Scan for the cell matching the given text and deliver its (x, y) coordinate at center. 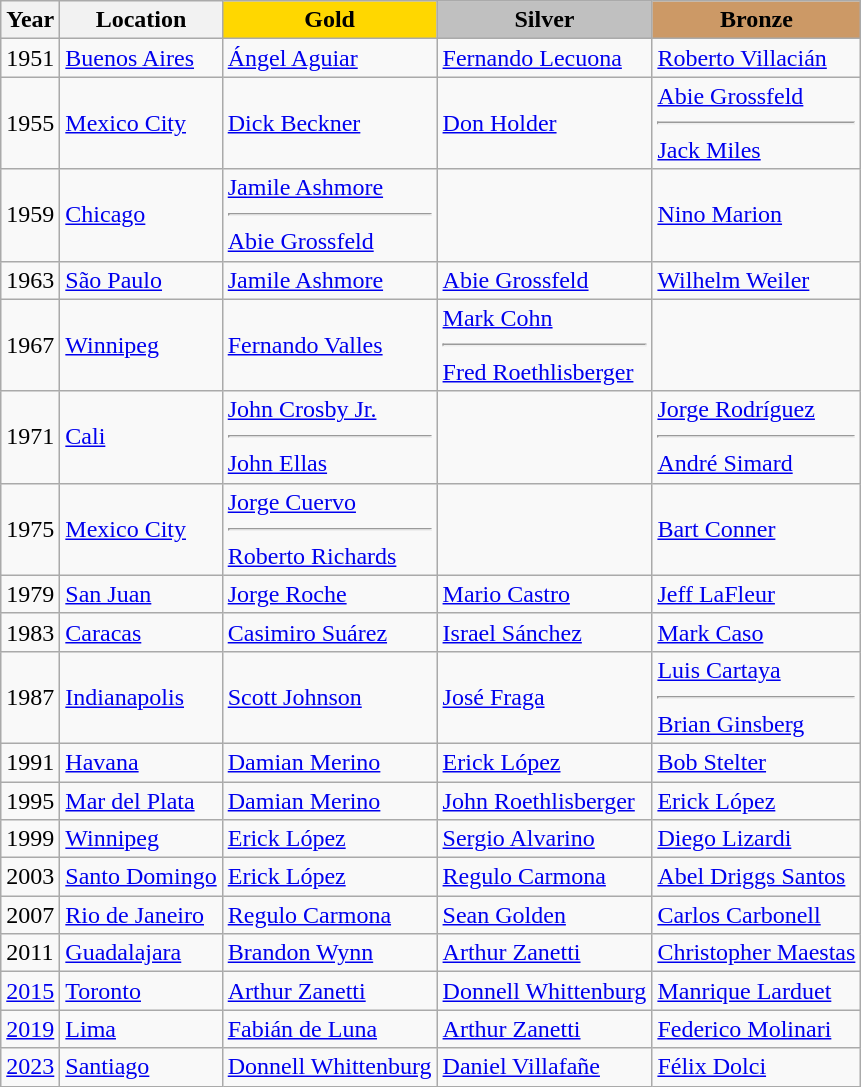
Year (30, 20)
Fernando Valles (330, 345)
Carlos Carbonell (756, 915)
José Fraga (544, 697)
Rio de Janeiro (141, 915)
Casimiro Suárez (330, 632)
Mar del Plata (141, 801)
Silver (544, 20)
Abel Driggs Santos (756, 877)
1983 (30, 632)
1987 (30, 697)
1951 (30, 58)
Félix Dolci (756, 1067)
Sean Golden (544, 915)
Indianapolis (141, 697)
Nino Marion (756, 215)
Jorge Roche (330, 594)
São Paulo (141, 280)
Bart Conner (756, 529)
Bob Stelter (756, 762)
Christopher Maestas (756, 953)
Gold (330, 20)
Fabián de Luna (330, 1029)
1967 (30, 345)
1991 (30, 762)
Santiago (141, 1067)
Havana (141, 762)
John Roethlisberger (544, 801)
Toronto (141, 991)
Jamile Ashmore (330, 280)
1971 (30, 437)
Scott Johnson (330, 697)
Chicago (141, 215)
1995 (30, 801)
Mark Cohn Fred Roethlisberger (544, 345)
Manrique Larduet (756, 991)
Cali (141, 437)
Diego Lizardi (756, 839)
Guadalajara (141, 953)
Jorge Cuervo Roberto Richards (330, 529)
Abie Grossfeld (544, 280)
San Juan (141, 594)
1959 (30, 215)
Israel Sánchez (544, 632)
John Crosby Jr. John Ellas (330, 437)
Daniel Villafañe (544, 1067)
Bronze (756, 20)
2019 (30, 1029)
Location (141, 20)
Abie Grossfeld Jack Miles (756, 123)
2015 (30, 991)
Jamile Ashmore Abie Grossfeld (330, 215)
1955 (30, 123)
Caracas (141, 632)
Mark Caso (756, 632)
Jorge Rodríguez André Simard (756, 437)
Wilhelm Weiler (756, 280)
Dick Beckner (330, 123)
1975 (30, 529)
Don Holder (544, 123)
Ángel Aguiar (330, 58)
Santo Domingo (141, 877)
Sergio Alvarino (544, 839)
Jeff LaFleur (756, 594)
Lima (141, 1029)
Luis Cartaya Brian Ginsberg (756, 697)
Roberto Villacián (756, 58)
Fernando Lecuona (544, 58)
Mario Castro (544, 594)
1979 (30, 594)
1963 (30, 280)
Brandon Wynn (330, 953)
2023 (30, 1067)
Federico Molinari (756, 1029)
Buenos Aires (141, 58)
2007 (30, 915)
2003 (30, 877)
1999 (30, 839)
2011 (30, 953)
